Extract the (x, y) coordinate from the center of the cell holding the provided text.  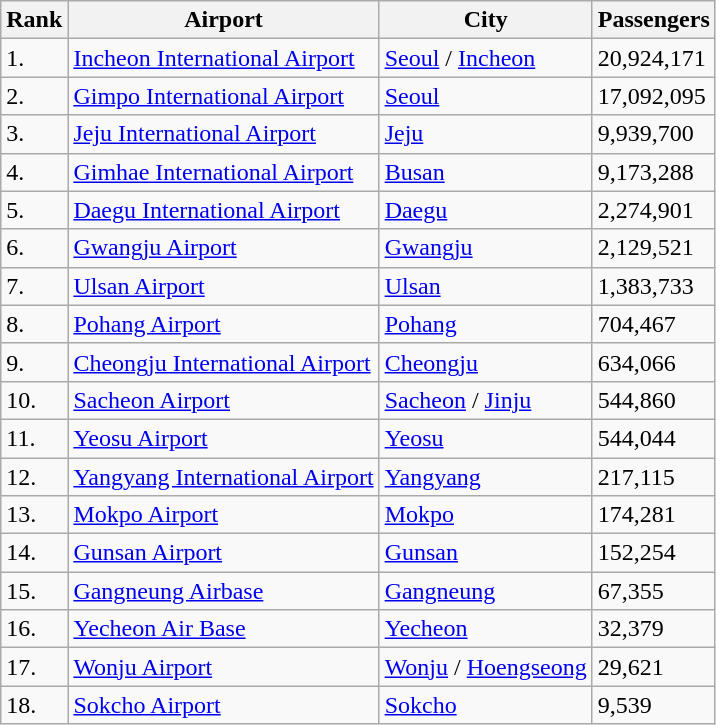
Jeju International Airport (224, 134)
Wonju Airport (224, 667)
Mokpo Airport (224, 515)
4. (34, 172)
Daegu (486, 210)
544,860 (654, 400)
Yeosu (486, 438)
2,274,901 (654, 210)
9,173,288 (654, 172)
Pohang Airport (224, 324)
Gunsan (486, 553)
29,621 (654, 667)
Gwangju Airport (224, 248)
9. (34, 362)
Daegu International Airport (224, 210)
Busan (486, 172)
9,539 (654, 705)
10. (34, 400)
Mokpo (486, 515)
32,379 (654, 629)
3. (34, 134)
634,066 (654, 362)
Gimpo International Airport (224, 96)
Passengers (654, 20)
15. (34, 591)
Seoul / Incheon (486, 58)
Gwangju (486, 248)
16. (34, 629)
9,939,700 (654, 134)
Cheongju (486, 362)
Sokcho (486, 705)
Gangneung Airbase (224, 591)
704,467 (654, 324)
11. (34, 438)
2. (34, 96)
Yecheon Air Base (224, 629)
174,281 (654, 515)
Sacheon / Jinju (486, 400)
Yecheon (486, 629)
8. (34, 324)
Ulsan (486, 286)
17,092,095 (654, 96)
18. (34, 705)
City (486, 20)
Gangneung (486, 591)
13. (34, 515)
6. (34, 248)
12. (34, 477)
Jeju (486, 134)
Seoul (486, 96)
Cheongju International Airport (224, 362)
Pohang (486, 324)
Gimhae International Airport (224, 172)
Wonju / Hoengseong (486, 667)
Rank (34, 20)
Yangyang (486, 477)
17. (34, 667)
1,383,733 (654, 286)
1. (34, 58)
Gunsan Airport (224, 553)
7. (34, 286)
Incheon International Airport (224, 58)
5. (34, 210)
Ulsan Airport (224, 286)
14. (34, 553)
217,115 (654, 477)
Sokcho Airport (224, 705)
Yeosu Airport (224, 438)
20,924,171 (654, 58)
544,044 (654, 438)
67,355 (654, 591)
152,254 (654, 553)
Sacheon Airport (224, 400)
2,129,521 (654, 248)
Yangyang International Airport (224, 477)
Airport (224, 20)
